Provide the [X, Y] coordinate of the cell's center where the given text is located.  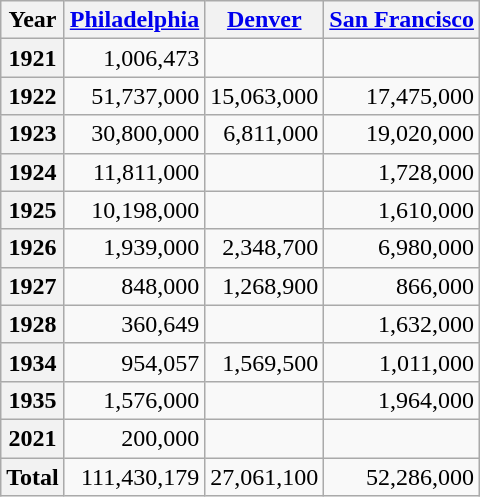
1927 [33, 286]
52,286,000 [402, 477]
954,057 [134, 362]
1926 [33, 248]
1,011,000 [402, 362]
111,430,179 [134, 477]
360,649 [134, 324]
1,964,000 [402, 400]
1925 [33, 210]
1,610,000 [402, 210]
1923 [33, 134]
1,728,000 [402, 172]
1935 [33, 400]
30,800,000 [134, 134]
1924 [33, 172]
1,268,900 [264, 286]
1921 [33, 58]
51,737,000 [134, 96]
1,632,000 [402, 324]
1,939,000 [134, 248]
1,006,473 [134, 58]
848,000 [134, 286]
866,000 [402, 286]
Year [33, 20]
15,063,000 [264, 96]
11,811,000 [134, 172]
1,576,000 [134, 400]
Philadelphia [134, 20]
Total [33, 477]
2,348,700 [264, 248]
1934 [33, 362]
1,569,500 [264, 362]
10,198,000 [134, 210]
6,811,000 [264, 134]
Denver [264, 20]
200,000 [134, 438]
27,061,100 [264, 477]
17,475,000 [402, 96]
1928 [33, 324]
1922 [33, 96]
6,980,000 [402, 248]
19,020,000 [402, 134]
2021 [33, 438]
San Francisco [402, 20]
